Determine the [x, y] coordinate at the center of the cell enclosing the given text.  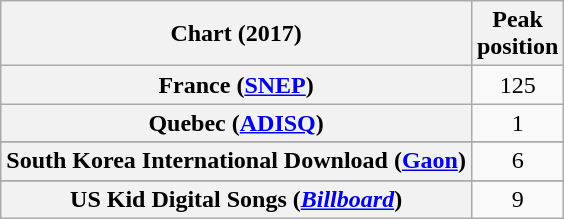
6 [517, 161]
Quebec (ADISQ) [236, 123]
125 [517, 85]
US Kid Digital Songs (Billboard) [236, 199]
Chart (2017) [236, 34]
France (SNEP) [236, 85]
1 [517, 123]
9 [517, 199]
South Korea International Download (Gaon) [236, 161]
Peakposition [517, 34]
